Find where the given text appears and provide that cell's center as (x, y) coordinate. 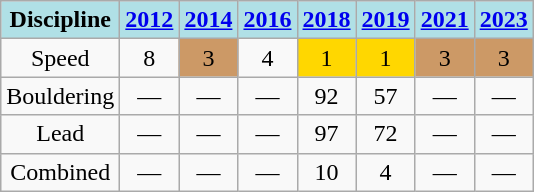
Lead (60, 134)
92 (326, 96)
97 (326, 134)
57 (386, 96)
2012 (150, 20)
Bouldering (60, 96)
2021 (444, 20)
2023 (504, 20)
Discipline (60, 20)
2018 (326, 20)
2014 (208, 20)
10 (326, 172)
2016 (268, 20)
8 (150, 58)
2019 (386, 20)
72 (386, 134)
Combined (60, 172)
Speed (60, 58)
